Locate the cell with the specified text and output its [x, y] center coordinate. 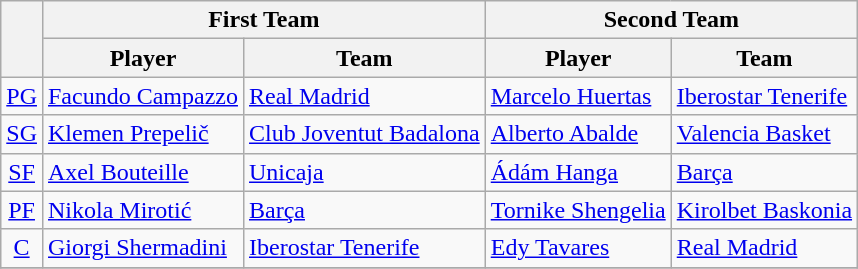
Klemen Prepelič [142, 134]
C [22, 248]
Second Team [671, 20]
SG [22, 134]
Giorgi Shermadini [142, 248]
SF [22, 172]
Tornike Shengelia [578, 210]
Unicaja [364, 172]
Nikola Mirotić [142, 210]
Kirolbet Baskonia [764, 210]
Club Joventut Badalona [364, 134]
PG [22, 96]
Valencia Basket [764, 134]
Alberto Abalde [578, 134]
Marcelo Huertas [578, 96]
Axel Bouteille [142, 172]
First Team [264, 20]
Ádám Hanga [578, 172]
Edy Tavares [578, 248]
Facundo Campazzo [142, 96]
PF [22, 210]
